Extract the (x, y) coordinate from the center of the cell holding the provided text.  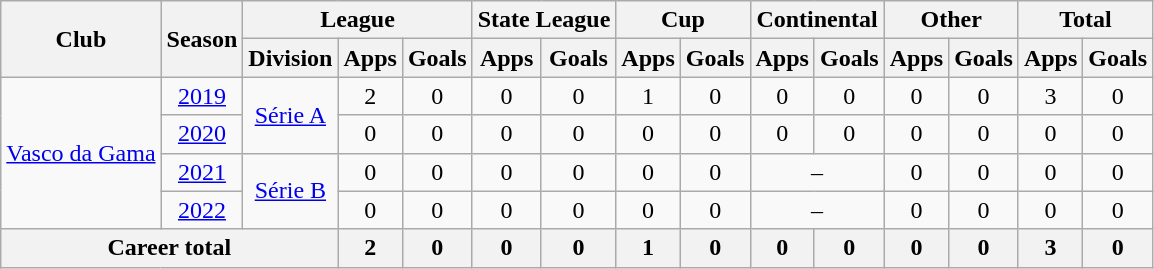
Vasco da Gama (81, 153)
Division (290, 58)
2022 (202, 210)
2019 (202, 96)
Série B (290, 191)
Season (202, 39)
Cup (683, 20)
Continental (817, 20)
Other (951, 20)
2021 (202, 172)
Total (1085, 20)
Club (81, 39)
Career total (170, 248)
League (358, 20)
Série A (290, 115)
2020 (202, 134)
State League (544, 20)
